Determine the (X, Y) coordinate at the center of the cell enclosing the given text.  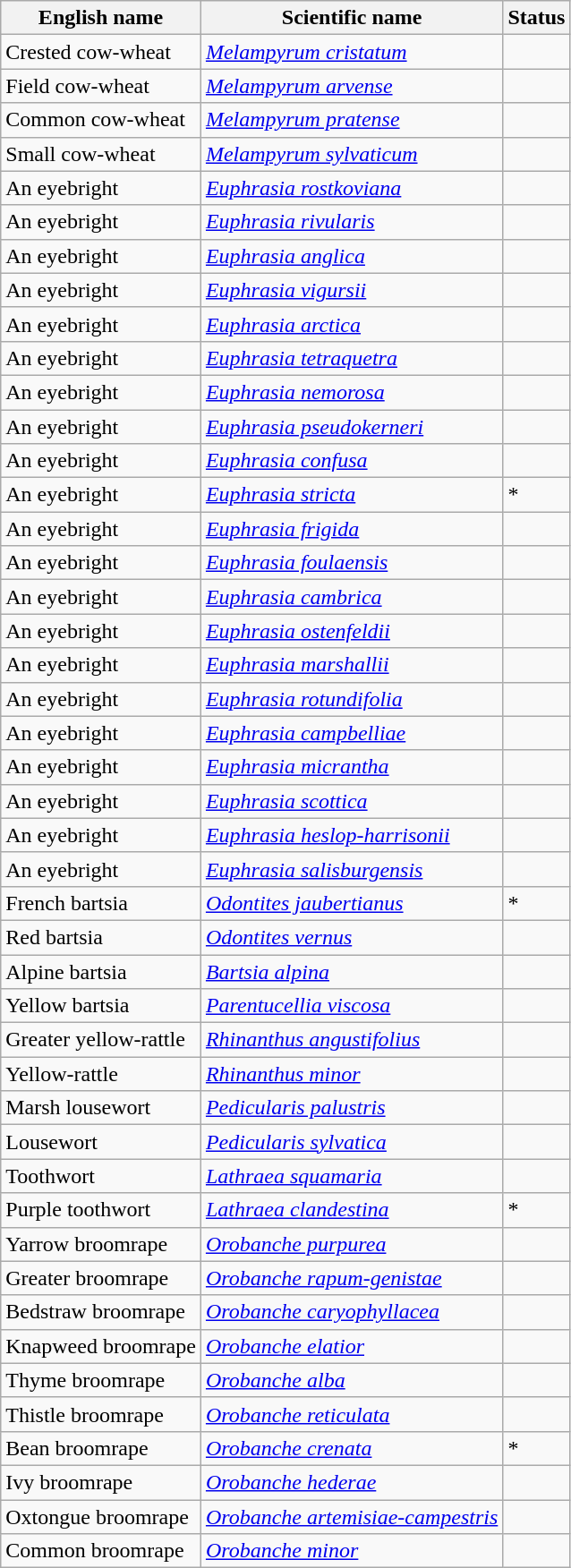
Orobanche caryophyllacea (351, 1312)
Yellow-rattle (101, 1074)
Euphrasia anglica (351, 256)
Orobanche elatior (351, 1346)
Yarrow broomrape (101, 1244)
Common broomrape (101, 1551)
Euphrasia confusa (351, 461)
Greater broomrape (101, 1278)
Toothwort (101, 1176)
Euphrasia pseudokerneri (351, 427)
Euphrasia frigida (351, 529)
Orobanche reticulata (351, 1414)
Bedstraw broomrape (101, 1312)
Euphrasia foulaensis (351, 563)
Euphrasia rotundifolia (351, 699)
Marsh lousewort (101, 1108)
Orobanche minor (351, 1551)
Small cow-wheat (101, 154)
Oxtongue broomrape (101, 1517)
Ivy broomrape (101, 1482)
Orobanche alba (351, 1380)
Crested cow-wheat (101, 52)
Euphrasia cambrica (351, 597)
Orobanche hederae (351, 1482)
Thistle broomrape (101, 1414)
Euphrasia ostenfeldii (351, 631)
Knapweed broomrape (101, 1346)
Bean broomrape (101, 1448)
Rhinanthus minor (351, 1074)
Euphrasia vigursii (351, 290)
Thyme broomrape (101, 1380)
French bartsia (101, 903)
Parentucellia viscosa (351, 1006)
Euphrasia tetraquetra (351, 358)
Orobanche rapum-genistae (351, 1278)
Red bartsia (101, 937)
Melampyrum arvense (351, 86)
Lathraea clandestina (351, 1210)
Euphrasia arctica (351, 324)
Euphrasia scottica (351, 801)
Melampyrum pratense (351, 120)
Melampyrum cristatum (351, 52)
Status (537, 18)
Euphrasia salisburgensis (351, 869)
Alpine bartsia (101, 971)
Yellow bartsia (101, 1006)
Pedicularis palustris (351, 1108)
Odontites jaubertianus (351, 903)
Orobanche crenata (351, 1448)
English name (101, 18)
Euphrasia campbelliae (351, 733)
Melampyrum sylvaticum (351, 154)
Lathraea squamaria (351, 1176)
Euphrasia stricta (351, 495)
Lousewort (101, 1142)
Euphrasia rostkoviana (351, 188)
Euphrasia nemorosa (351, 392)
Orobanche purpurea (351, 1244)
Greater yellow-rattle (101, 1040)
Common cow-wheat (101, 120)
Euphrasia marshallii (351, 665)
Euphrasia heslop-harrisonii (351, 835)
Scientific name (351, 18)
Bartsia alpina (351, 971)
Rhinanthus angustifolius (351, 1040)
Purple toothwort (101, 1210)
Euphrasia micrantha (351, 767)
Pedicularis sylvatica (351, 1142)
Euphrasia rivularis (351, 222)
Field cow-wheat (101, 86)
Odontites vernus (351, 937)
Orobanche artemisiae-campestris (351, 1517)
